Determine the (X, Y) coordinate at the center of the cell enclosing the given text.  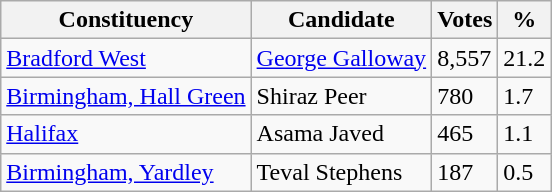
1.1 (524, 134)
Candidate (342, 20)
Bradford West (126, 58)
% (524, 20)
Halifax (126, 134)
8,557 (465, 58)
1.7 (524, 96)
465 (465, 134)
Birmingham, Hall Green (126, 96)
Votes (465, 20)
Constituency (126, 20)
21.2 (524, 58)
0.5 (524, 172)
George Galloway (342, 58)
Teval Stephens (342, 172)
780 (465, 96)
187 (465, 172)
Birmingham, Yardley (126, 172)
Asama Javed (342, 134)
Shiraz Peer (342, 96)
